For the text-containing cell, return its midpoint in [X, Y] coordinate format. 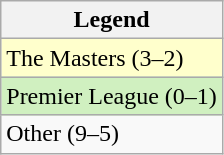
The Masters (3–2) [112, 58]
Legend [112, 20]
Premier League (0–1) [112, 96]
Other (9–5) [112, 134]
